Pinpoint the cell where the given text exists, returning its [X, Y] midpoint coordinate. 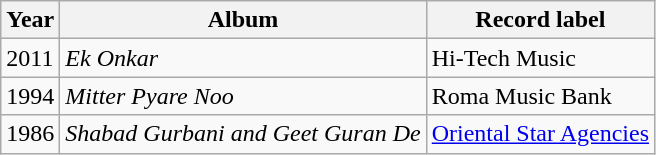
Hi-Tech Music [540, 58]
Record label [540, 20]
Mitter Pyare Noo [243, 96]
Shabad Gurbani and Geet Guran De [243, 134]
Oriental Star Agencies [540, 134]
Album [243, 20]
1994 [30, 96]
Roma Music Bank [540, 96]
Year [30, 20]
1986 [30, 134]
Ek Onkar [243, 58]
2011 [30, 58]
